Locate the cell with the specified text and output its [x, y] center coordinate. 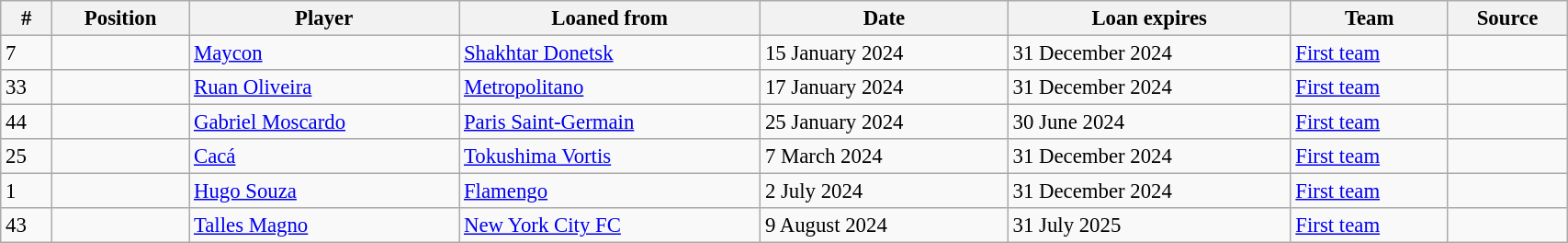
Talles Magno [324, 226]
Maycon [324, 53]
Date [885, 18]
Hugo Souza [324, 191]
New York City FC [610, 226]
Cacá [324, 156]
30 June 2024 [1149, 122]
Player [324, 18]
Gabriel Moscardo [324, 122]
Team [1369, 18]
Loan expires [1149, 18]
Position [121, 18]
Flamengo [610, 191]
44 [27, 122]
7 March 2024 [885, 156]
Shakhtar Donetsk [610, 53]
25 January 2024 [885, 122]
2 July 2024 [885, 191]
Ruan Oliveira [324, 87]
9 August 2024 [885, 226]
33 [27, 87]
15 January 2024 [885, 53]
31 July 2025 [1149, 226]
7 [27, 53]
1 [27, 191]
17 January 2024 [885, 87]
Paris Saint-Germain [610, 122]
43 [27, 226]
Tokushima Vortis [610, 156]
Source [1506, 18]
# [27, 18]
25 [27, 156]
Loaned from [610, 18]
Metropolitano [610, 87]
